Detect which cell encompasses the target text, then output its (x, y) center coordinate. 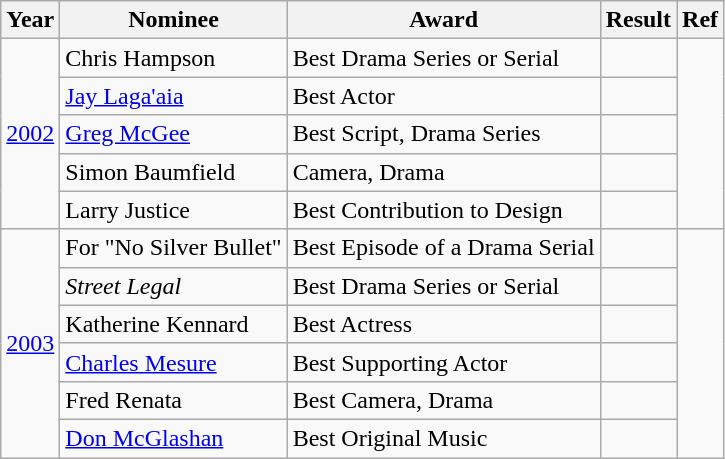
For "No Silver Bullet" (174, 248)
Katherine Kennard (174, 324)
Best Camera, Drama (444, 400)
Nominee (174, 20)
Don McGlashan (174, 438)
Chris Hampson (174, 58)
Best Actress (444, 324)
Camera, Drama (444, 172)
Ref (700, 20)
Jay Laga'aia (174, 96)
Fred Renata (174, 400)
Simon Baumfield (174, 172)
Best Contribution to Design (444, 210)
Larry Justice (174, 210)
2002 (30, 134)
Result (638, 20)
Year (30, 20)
Award (444, 20)
2003 (30, 343)
Best Supporting Actor (444, 362)
Best Original Music (444, 438)
Street Legal (174, 286)
Greg McGee (174, 134)
Best Episode of a Drama Serial (444, 248)
Best Script, Drama Series (444, 134)
Best Actor (444, 96)
Charles Mesure (174, 362)
